Locate the cell with the specified text and output its (x, y) center coordinate. 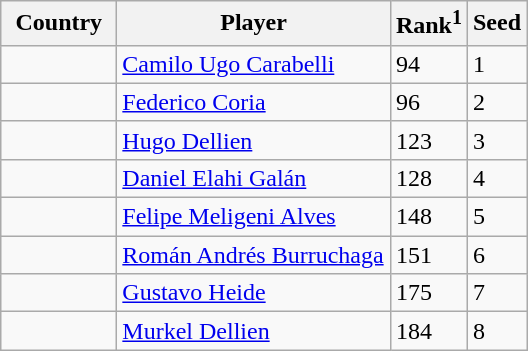
123 (428, 140)
Felipe Meligeni Alves (254, 217)
4 (496, 178)
6 (496, 255)
Daniel Elahi Galán (254, 178)
2 (496, 102)
Gustavo Heide (254, 293)
7 (496, 293)
3 (496, 140)
Federico Coria (254, 102)
Country (59, 24)
Player (254, 24)
151 (428, 255)
Román Andrés Burruchaga (254, 255)
Seed (496, 24)
8 (496, 331)
96 (428, 102)
Hugo Dellien (254, 140)
94 (428, 64)
Rank1 (428, 24)
175 (428, 293)
5 (496, 217)
Murkel Dellien (254, 331)
128 (428, 178)
184 (428, 331)
148 (428, 217)
Camilo Ugo Carabelli (254, 64)
1 (496, 64)
